Return the (X, Y) coordinate for the center point of the cell that contains the specified text.  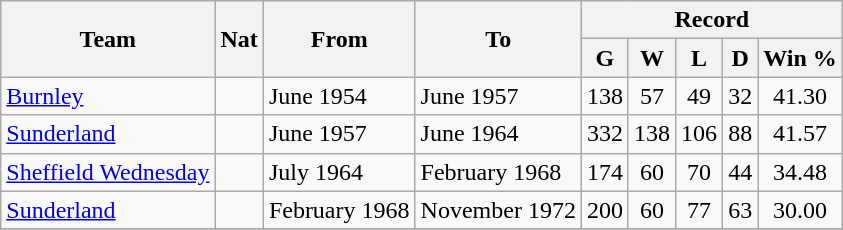
Nat (239, 39)
41.30 (800, 96)
June 1954 (339, 96)
32 (740, 96)
July 1964 (339, 172)
L (700, 58)
Win % (800, 58)
106 (700, 134)
44 (740, 172)
200 (604, 210)
From (339, 39)
70 (700, 172)
57 (652, 96)
Team (108, 39)
30.00 (800, 210)
Sheffield Wednesday (108, 172)
June 1964 (498, 134)
November 1972 (498, 210)
To (498, 39)
49 (700, 96)
88 (740, 134)
41.57 (800, 134)
D (740, 58)
34.48 (800, 172)
Record (712, 20)
77 (700, 210)
G (604, 58)
Burnley (108, 96)
332 (604, 134)
63 (740, 210)
W (652, 58)
174 (604, 172)
